Return (x, y) of the center of cell containing provided text 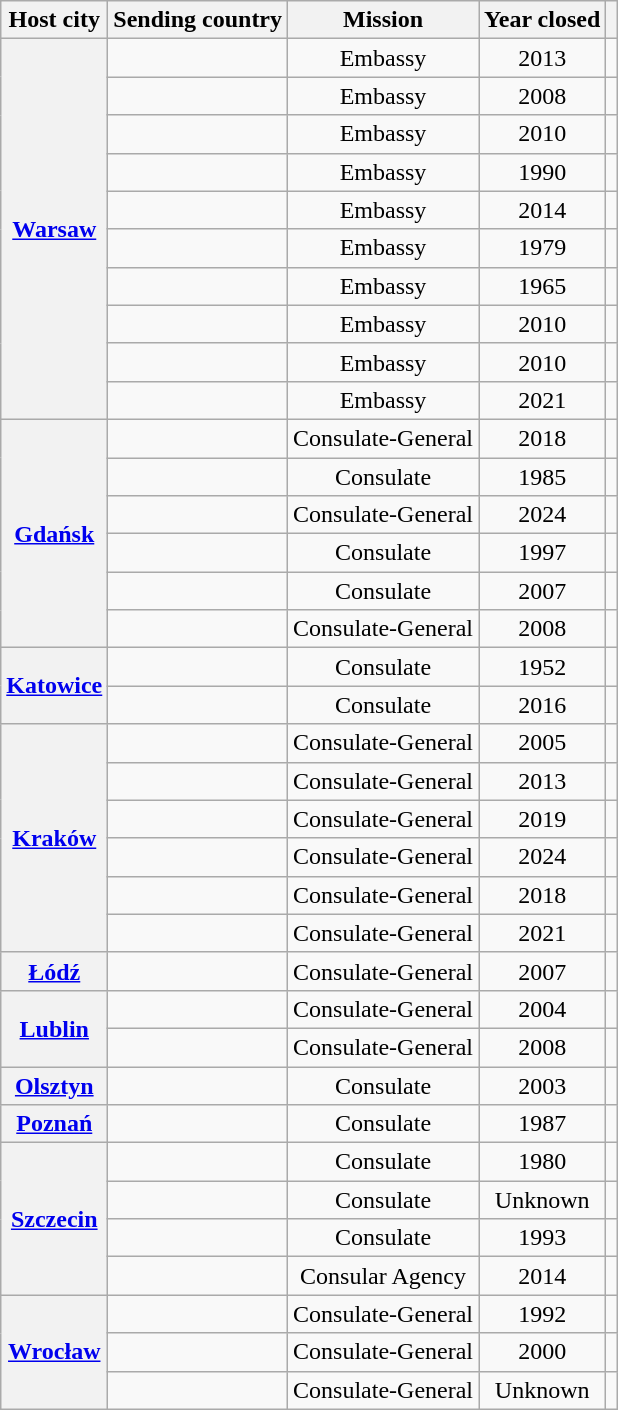
Warsaw (54, 230)
2003 (542, 1085)
2016 (542, 705)
Kraków (54, 838)
1952 (542, 667)
1985 (542, 477)
1987 (542, 1124)
2005 (542, 743)
Consular Agency (384, 1276)
Łódź (54, 971)
1990 (542, 172)
Year closed (542, 20)
1992 (542, 1314)
2000 (542, 1352)
Gdańsk (54, 533)
Wrocław (54, 1352)
Katowice (54, 686)
Host city (54, 20)
2019 (542, 819)
1980 (542, 1162)
Olsztyn (54, 1085)
1993 (542, 1238)
2004 (542, 1009)
1965 (542, 286)
Mission (384, 20)
1979 (542, 248)
Poznań (54, 1124)
Szczecin (54, 1219)
1997 (542, 553)
Sending country (198, 20)
Lublin (54, 1028)
